From the cell containing the given text, extract its center point as [x, y] coordinate. 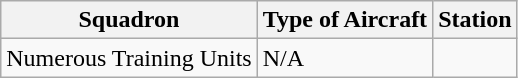
Station [475, 20]
Type of Aircraft [344, 20]
N/A [344, 58]
Squadron [129, 20]
Numerous Training Units [129, 58]
